Provide the [X, Y] coordinate of the cell's center where the given text is located.  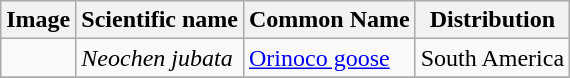
Common Name [329, 20]
South America [492, 58]
Neochen jubata [160, 58]
Scientific name [160, 20]
Distribution [492, 20]
Image [38, 20]
Orinoco goose [329, 58]
